Return (X, Y) of the center of cell containing provided text 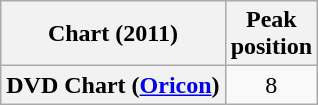
8 (271, 85)
Peak position (271, 34)
DVD Chart (Oricon) (113, 85)
Chart (2011) (113, 34)
